Return [x, y] of the center of cell containing provided text 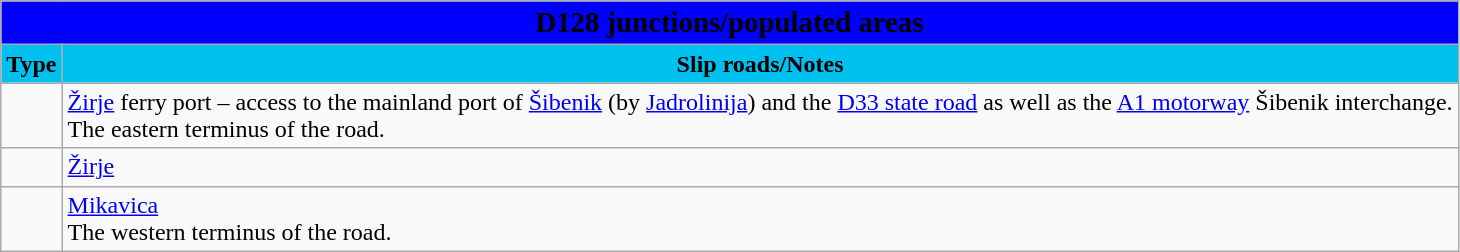
Žirje [760, 167]
D128 junctions/populated areas [730, 23]
MikavicaThe western terminus of the road. [760, 218]
Slip roads/Notes [760, 64]
Type [32, 64]
